Detect which cell encompasses the target text, then output its [X, Y] center coordinate. 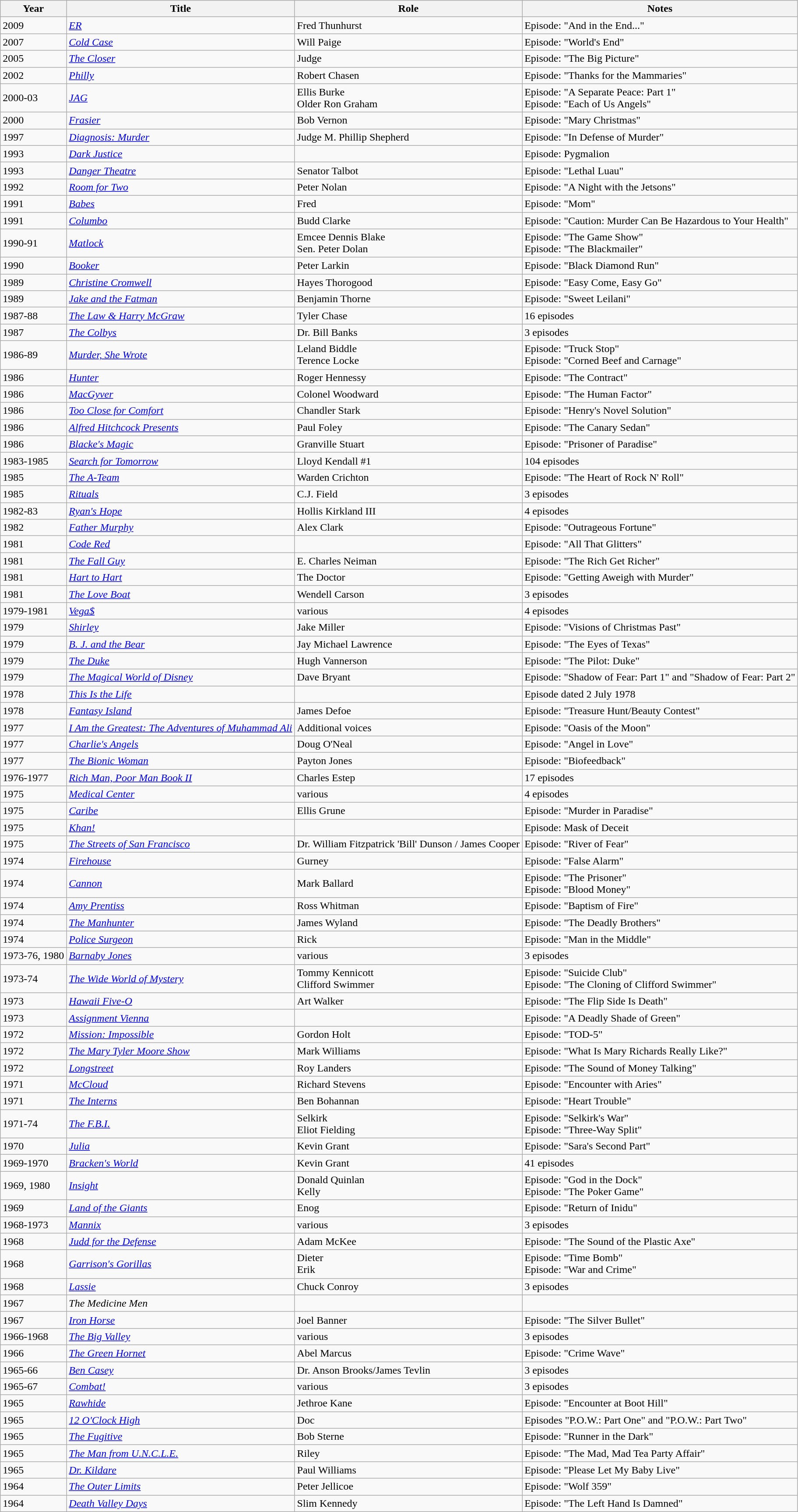
Room for Two [180, 187]
Julia [180, 1146]
JAG [180, 98]
1987-88 [33, 316]
Bob Sterne [408, 1437]
17 episodes [660, 777]
Wendell Carson [408, 594]
Barnaby Jones [180, 956]
The Big Valley [180, 1336]
Episode: "Easy Come, Easy Go" [660, 282]
Hart to Hart [180, 578]
1976-1977 [33, 777]
41 episodes [660, 1163]
Blacke's Magic [180, 444]
Episode dated 2 July 1978 [660, 694]
DieterErik [408, 1264]
Episode: "The Left Hand Is Damned" [660, 1503]
The F.B.I. [180, 1124]
1987 [33, 332]
Episode: "The Heart of Rock N' Roll" [660, 477]
Cold Case [180, 42]
Rawhide [180, 1403]
Episode: "A Deadly Shade of Green" [660, 1018]
Episode: "Prisoner of Paradise" [660, 444]
2000-03 [33, 98]
The Fall Guy [180, 561]
Cannon [180, 884]
Vega$ [180, 611]
Episode: "The Flip Side Is Death" [660, 1001]
1969, 1980 [33, 1186]
1969-1970 [33, 1163]
The Magical World of Disney [180, 677]
Murder, She Wrote [180, 355]
Episode: "Outrageous Fortune" [660, 528]
1966 [33, 1353]
2002 [33, 75]
Episode: "God in the Dock"Episode: "The Poker Game" [660, 1186]
Will Paige [408, 42]
The Colbys [180, 332]
Episode: "Encounter at Boot Hill" [660, 1403]
Tommy KennicottClifford Swimmer [408, 978]
Mark Ballard [408, 884]
Art Walker [408, 1001]
Judge M. Phillip Shepherd [408, 137]
Mission: Impossible [180, 1034]
1990 [33, 266]
Budd Clarke [408, 220]
Year [33, 9]
This Is the Life [180, 694]
Additional voices [408, 727]
Leland BiddleTerence Locke [408, 355]
Code Red [180, 544]
Joel Banner [408, 1320]
Fred [408, 204]
Chandler Stark [408, 411]
Episode: "The Contract" [660, 377]
Episode: "World's End" [660, 42]
The Closer [180, 59]
Title [180, 9]
104 episodes [660, 461]
The Manhunter [180, 923]
Doc [408, 1420]
Peter Jellicoe [408, 1487]
The Love Boat [180, 594]
Episode: "Suicide Club" Episode: "The Cloning of Clifford Swimmer" [660, 978]
Episode: "Selkirk's War"Episode: "Three-Way Split" [660, 1124]
The Interns [180, 1101]
16 episodes [660, 316]
The Law & Harry McGraw [180, 316]
Diagnosis: Murder [180, 137]
Rituals [180, 494]
Gordon Holt [408, 1034]
Combat! [180, 1387]
Dave Bryant [408, 677]
Father Murphy [180, 528]
Episode: "Wolf 359" [660, 1487]
Dr. Anson Brooks/James Tevlin [408, 1370]
The Outer Limits [180, 1487]
Episode: "Mom" [660, 204]
Episode: "Caution: Murder Can Be Hazardous to Your Health" [660, 220]
Chuck Conroy [408, 1286]
The Wide World of Mystery [180, 978]
The Man from U.N.C.L.E. [180, 1453]
Dr. William Fitzpatrick 'Bill' Dunson / James Cooper [408, 844]
1990-91 [33, 243]
Hunter [180, 377]
Dr. Kildare [180, 1470]
Rick [408, 939]
Episode: "Heart Trouble" [660, 1101]
James Wyland [408, 923]
Ross Whitman [408, 906]
Fantasy Island [180, 711]
Episode: "The Mad, Mad Tea Party Affair" [660, 1453]
Assignment Vienna [180, 1018]
Ben Casey [180, 1370]
Episode: "River of Fear" [660, 844]
Senator Talbot [408, 170]
Episode: "Crime Wave" [660, 1353]
Episode: "Return of Inidu" [660, 1208]
Adam McKee [408, 1241]
Mark Williams [408, 1051]
The Doctor [408, 578]
Episode: "Sweet Leilani" [660, 299]
Episode: "Lethal Luau" [660, 170]
2005 [33, 59]
Episode: Mask of Deceit [660, 828]
2009 [33, 25]
Land of the Giants [180, 1208]
Doug O'Neal [408, 744]
The Green Hornet [180, 1353]
1966-1968 [33, 1336]
Iron Horse [180, 1320]
Peter Nolan [408, 187]
1970 [33, 1146]
Enog [408, 1208]
Episode: "Henry's Novel Solution" [660, 411]
The A-Team [180, 477]
Payton Jones [408, 761]
Hayes Thorogood [408, 282]
Peter Larkin [408, 266]
Gurney [408, 861]
Roger Hennessy [408, 377]
Episode: "The Rich Get Richer" [660, 561]
Ben Bohannan [408, 1101]
1982 [33, 528]
Amy Prentiss [180, 906]
2007 [33, 42]
Episode: "Black Diamond Run" [660, 266]
Tyler Chase [408, 316]
Episode: "A Separate Peace: Part 1" Episode: "Each of Us Angels" [660, 98]
Episode: "The Silver Bullet" [660, 1320]
Colonel Woodward [408, 394]
Episode: "The Sound of Money Talking" [660, 1068]
Episode: "Mary Christmas" [660, 120]
Notes [660, 9]
Alfred Hitchcock Presents [180, 427]
Robert Chasen [408, 75]
Episode: "Runner in the Dark" [660, 1437]
Episode: "Visions of Christmas Past" [660, 627]
1965-66 [33, 1370]
1971-74 [33, 1124]
The Mary Tyler Moore Show [180, 1051]
Riley [408, 1453]
Paul Williams [408, 1470]
12 O'Clock High [180, 1420]
Episode: "The Canary Sedan" [660, 427]
I Am the Greatest: The Adventures of Muhammad Ali [180, 727]
Hugh Vannerson [408, 661]
Episode: "Please Let My Baby Live" [660, 1470]
Episode: "Baptism of Fire" [660, 906]
Episode: "Angel in Love" [660, 744]
Caribe [180, 811]
Slim Kennedy [408, 1503]
1973-76, 1980 [33, 956]
McCloud [180, 1085]
The Bionic Woman [180, 761]
The Duke [180, 661]
James Defoe [408, 711]
1997 [33, 137]
Episode: "And in the End..." [660, 25]
Search for Tomorrow [180, 461]
Episode: "TOD-5" [660, 1034]
Philly [180, 75]
Fred Thunhurst [408, 25]
Warden Crichton [408, 477]
Episode: Pygmalion [660, 154]
Hawaii Five-O [180, 1001]
Benjamin Thorne [408, 299]
Jake and the Fatman [180, 299]
ER [180, 25]
Episode: "Sara's Second Part" [660, 1146]
Emcee Dennis BlakeSen. Peter Dolan [408, 243]
Episode: "Treasure Hunt/Beauty Contest" [660, 711]
Episode: "Getting Aweigh with Murder" [660, 578]
Episode: "The Big Picture" [660, 59]
1979-1981 [33, 611]
Booker [180, 266]
2000 [33, 120]
Episode: "Shadow of Fear: Part 1" and "Shadow of Fear: Part 2" [660, 677]
Episode: "What Is Mary Richards Really Like?" [660, 1051]
Episode: "Murder in Paradise" [660, 811]
Longstreet [180, 1068]
1983-1985 [33, 461]
Babes [180, 204]
Jethroe Kane [408, 1403]
Judge [408, 59]
Lassie [180, 1286]
Insight [180, 1186]
Too Close for Comfort [180, 411]
Episode: "In Defense of Murder" [660, 137]
Matlock [180, 243]
Episode: "Encounter with Aries" [660, 1085]
Jay Michael Lawrence [408, 644]
Charles Estep [408, 777]
Christine Cromwell [180, 282]
Abel Marcus [408, 1353]
Charlie's Angels [180, 744]
Episodes "P.O.W.: Part One" and "P.O.W.: Part Two" [660, 1420]
Police Surgeon [180, 939]
Episode: "A Night with the Jetsons" [660, 187]
Ellis BurkeOlder Ron Graham [408, 98]
Episode: "All That Glitters" [660, 544]
Episode: "Oasis of the Moon" [660, 727]
Episode: "The Human Factor" [660, 394]
B. J. and the Bear [180, 644]
Episode: "The Prisoner"Episode: "Blood Money" [660, 884]
Ellis Grune [408, 811]
Mannix [180, 1225]
Danger Theatre [180, 170]
1969 [33, 1208]
Jake Miller [408, 627]
Ryan's Hope [180, 511]
Firehouse [180, 861]
Episode: "The Deadly Brothers" [660, 923]
Paul Foley [408, 427]
MacGyver [180, 394]
Judd for the Defense [180, 1241]
Episode: "The Pilot: Duke" [660, 661]
Bracken's World [180, 1163]
Garrison's Gorillas [180, 1264]
Episode: "The Game Show"Episode: "The Blackmailer" [660, 243]
Granville Stuart [408, 444]
1986-89 [33, 355]
The Streets of San Francisco [180, 844]
1973-74 [33, 978]
Alex Clark [408, 528]
Richard Stevens [408, 1085]
Episode: "The Sound of the Plastic Axe" [660, 1241]
Frasier [180, 120]
Role [408, 9]
The Medicine Men [180, 1303]
Episode: "The Eyes of Texas" [660, 644]
The Fugitive [180, 1437]
Shirley [180, 627]
1992 [33, 187]
Lloyd Kendall #1 [408, 461]
Episode: "Man in the Middle" [660, 939]
Donald QuinlanKelly [408, 1186]
Roy Landers [408, 1068]
Episode: "False Alarm" [660, 861]
Episode: "Time Bomb"Episode: "War and Crime" [660, 1264]
Dark Justice [180, 154]
Episode: "Biofeedback" [660, 761]
SelkirkEliot Fielding [408, 1124]
Dr. Bill Banks [408, 332]
1968-1973 [33, 1225]
Episode: "Truck Stop"Episode: "Corned Beef and Carnage" [660, 355]
Hollis Kirkland III [408, 511]
Khan! [180, 828]
Death Valley Days [180, 1503]
Episode: "Thanks for the Mammaries" [660, 75]
Medical Center [180, 794]
E. Charles Neiman [408, 561]
Bob Vernon [408, 120]
Rich Man, Poor Man Book II [180, 777]
1965-67 [33, 1387]
1982-83 [33, 511]
C.J. Field [408, 494]
Columbo [180, 220]
